Find where the given text appears and provide that cell's center as [x, y] coordinate. 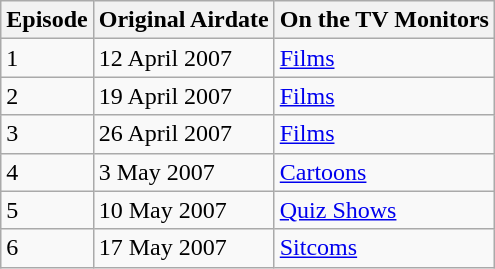
1 [47, 58]
10 May 2007 [184, 210]
17 May 2007 [184, 248]
Quiz Shows [384, 210]
On the TV Monitors [384, 20]
5 [47, 210]
19 April 2007 [184, 96]
Cartoons [384, 172]
Sitcoms [384, 248]
Episode [47, 20]
26 April 2007 [184, 134]
3 [47, 134]
2 [47, 96]
3 May 2007 [184, 172]
4 [47, 172]
Original Airdate [184, 20]
12 April 2007 [184, 58]
6 [47, 248]
